Capture the cell that displays the provided text and extract its (X, Y) central coordinate. 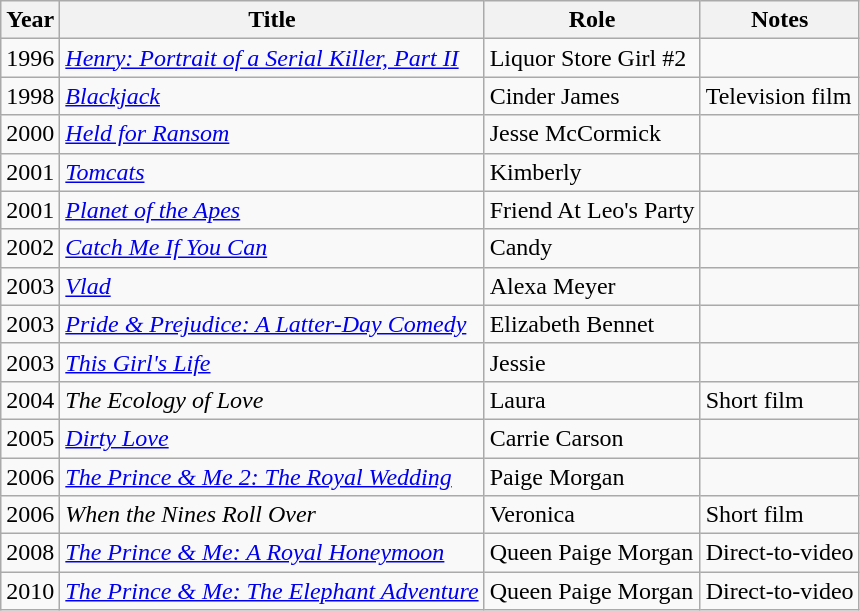
Cinder James (592, 96)
When the Nines Roll Over (272, 515)
Pride & Prejudice: A Latter-Day Comedy (272, 324)
Dirty Love (272, 438)
The Prince & Me 2: The Royal Wedding (272, 477)
2010 (30, 591)
Planet of the Apes (272, 210)
2008 (30, 553)
Laura (592, 400)
1996 (30, 58)
Liquor Store Girl #2 (592, 58)
Veronica (592, 515)
2002 (30, 248)
Vlad (272, 286)
Jesse McCormick (592, 134)
Held for Ransom (272, 134)
Alexa Meyer (592, 286)
Role (592, 20)
Elizabeth Bennet (592, 324)
2004 (30, 400)
2005 (30, 438)
Candy (592, 248)
1998 (30, 96)
Tomcats (272, 172)
2000 (30, 134)
The Prince & Me: The Elephant Adventure (272, 591)
Notes (780, 20)
The Ecology of Love (272, 400)
Carrie Carson (592, 438)
Friend At Leo's Party (592, 210)
Title (272, 20)
Television film (780, 96)
Year (30, 20)
Henry: Portrait of a Serial Killer, Part II (272, 58)
Kimberly (592, 172)
This Girl's Life (272, 362)
Jessie (592, 362)
The Prince & Me: A Royal Honeymoon (272, 553)
Paige Morgan (592, 477)
Catch Me If You Can (272, 248)
Blackjack (272, 96)
